Search for the cell housing the specified text and yield its [x, y] center coordinate. 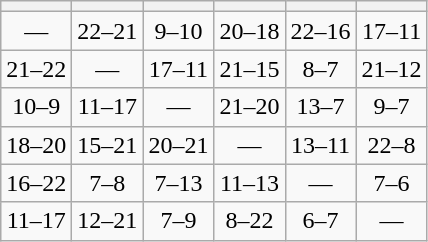
21–12 [392, 69]
9–7 [392, 107]
8–7 [320, 69]
7–8 [108, 183]
13–7 [320, 107]
16–22 [36, 183]
7–6 [392, 183]
6–7 [320, 221]
11–13 [250, 183]
7–13 [178, 183]
8–22 [250, 221]
9–10 [178, 31]
21–22 [36, 69]
7–9 [178, 221]
20–18 [250, 31]
22–16 [320, 31]
22–21 [108, 31]
22–8 [392, 145]
18–20 [36, 145]
20–21 [178, 145]
12–21 [108, 221]
15–21 [108, 145]
13–11 [320, 145]
10–9 [36, 107]
21–15 [250, 69]
21–20 [250, 107]
